For the text-containing cell, return its midpoint in (X, Y) coordinate format. 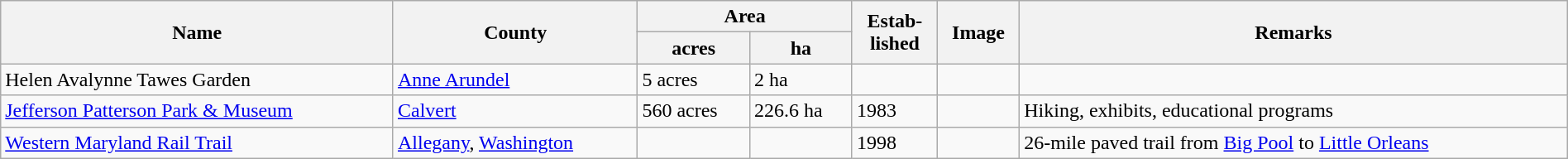
Allegany, Washington (514, 142)
Calvert (514, 111)
226.6 ha (801, 111)
2 ha (801, 79)
Estab-lished (895, 32)
Hiking, exhibits, educational programs (1293, 111)
Western Maryland Rail Trail (197, 142)
Remarks (1293, 32)
Image (978, 32)
Area (745, 17)
1998 (895, 142)
Helen Avalynne Tawes Garden (197, 79)
acres (693, 48)
560 acres (693, 111)
ha (801, 48)
Anne Arundel (514, 79)
Name (197, 32)
1983 (895, 111)
26-mile paved trail from Big Pool to Little Orleans (1293, 142)
County (514, 32)
Jefferson Patterson Park & Museum (197, 111)
5 acres (693, 79)
